Find where the given text appears and provide that cell's center as [X, Y] coordinate. 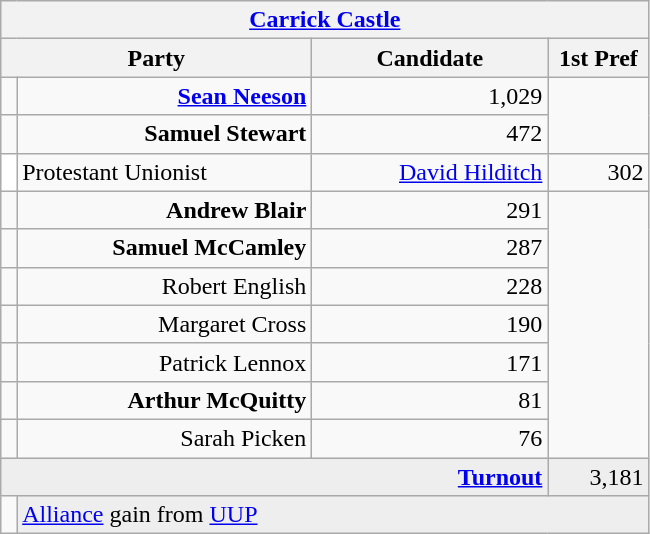
Turnout [274, 477]
Candidate [430, 58]
Protestant Unionist [164, 172]
Carrick Castle [325, 20]
291 [430, 210]
Robert English [164, 286]
190 [430, 324]
76 [430, 438]
Alliance gain from UUP [333, 515]
302 [598, 172]
Andrew Blair [164, 210]
228 [430, 286]
David Hilditch [430, 172]
Arthur McQuitty [164, 400]
81 [430, 400]
Samuel Stewart [164, 134]
1,029 [430, 96]
3,181 [598, 477]
Margaret Cross [164, 324]
Sarah Picken [164, 438]
Party [156, 58]
287 [430, 248]
1st Pref [598, 58]
472 [430, 134]
171 [430, 362]
Sean Neeson [164, 96]
Patrick Lennox [164, 362]
Samuel McCamley [164, 248]
